Return (x, y) of the center of cell containing provided text 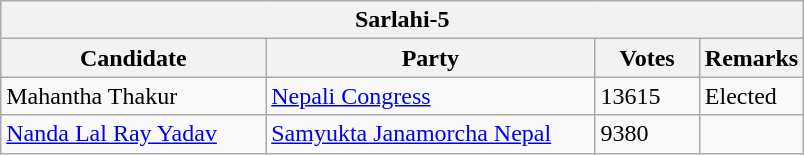
Samyukta Janamorcha Nepal (430, 134)
Elected (751, 96)
Nanda Lal Ray Yadav (134, 134)
Nepali Congress (430, 96)
Remarks (751, 58)
Candidate (134, 58)
Sarlahi-5 (402, 20)
Party (430, 58)
13615 (647, 96)
Votes (647, 58)
Mahantha Thakur (134, 96)
9380 (647, 134)
